From the cell containing the given text, extract its center point as (X, Y) coordinate. 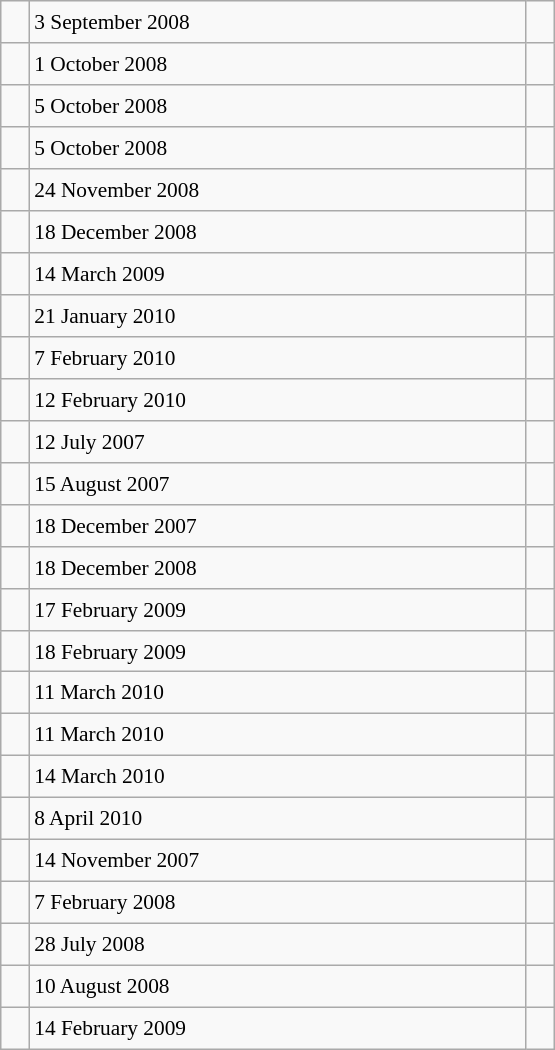
3 September 2008 (278, 22)
7 February 2008 (278, 903)
1 October 2008 (278, 64)
12 July 2007 (278, 441)
7 February 2010 (278, 358)
14 March 2009 (278, 274)
12 February 2010 (278, 399)
18 December 2007 (278, 525)
14 February 2009 (278, 1028)
17 February 2009 (278, 609)
18 February 2009 (278, 651)
14 November 2007 (278, 861)
10 August 2008 (278, 986)
21 January 2010 (278, 316)
14 March 2010 (278, 777)
28 July 2008 (278, 945)
8 April 2010 (278, 819)
24 November 2008 (278, 190)
15 August 2007 (278, 483)
